Return the (x, y) coordinate for the center point of the cell that contains the specified text.  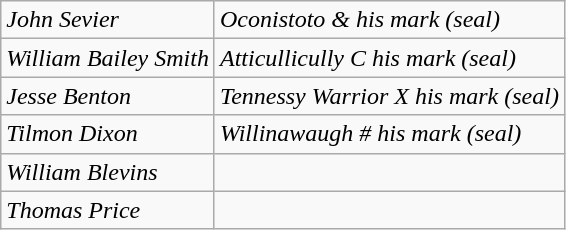
Willinawaugh # his mark (seal) (389, 134)
William Bailey Smith (108, 58)
William Blevins (108, 172)
Jesse Benton (108, 96)
Tennessy Warrior X his mark (seal) (389, 96)
Thomas Price (108, 210)
Atticullicully C his mark (seal) (389, 58)
Tilmon Dixon (108, 134)
John Sevier (108, 20)
Oconistoto & his mark (seal) (389, 20)
